Identify which cell holds the provided text, then report its [X, Y] central coordinate. 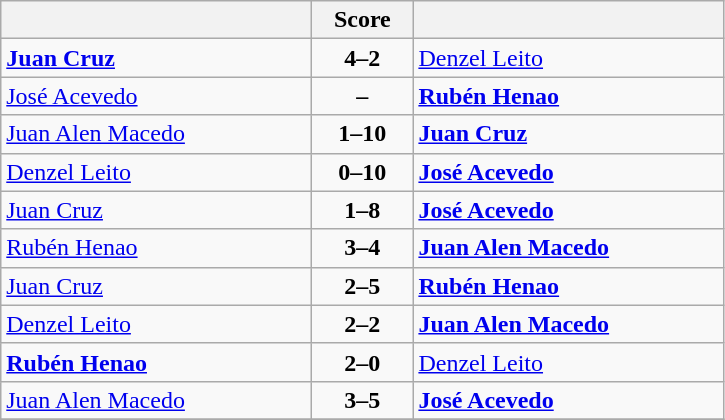
3–5 [362, 400]
2–2 [362, 324]
1–10 [362, 134]
0–10 [362, 172]
1–8 [362, 210]
– [362, 96]
4–2 [362, 58]
3–4 [362, 248]
Score [362, 20]
2–0 [362, 362]
2–5 [362, 286]
